Identify which cell holds the provided text, then report its [x, y] central coordinate. 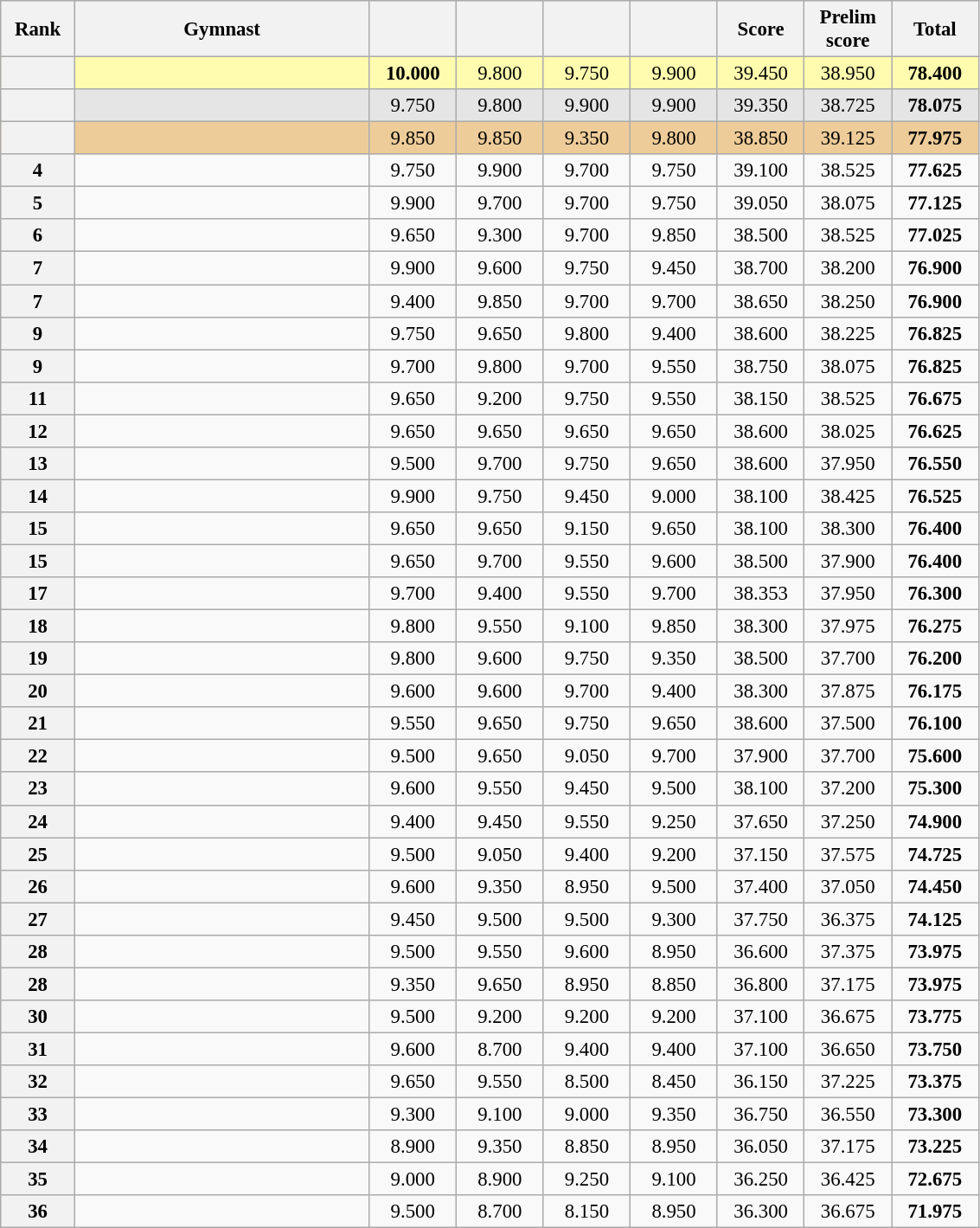
37.500 [848, 723]
37.225 [848, 1082]
38.425 [848, 496]
18 [38, 627]
38.150 [761, 398]
72.675 [934, 1180]
32 [38, 1082]
30 [38, 1017]
8.450 [675, 1082]
38.950 [848, 74]
9.150 [586, 529]
76.625 [934, 431]
13 [38, 464]
17 [38, 594]
36.150 [761, 1082]
39.450 [761, 74]
35 [38, 1180]
10.000 [413, 74]
37.575 [848, 854]
19 [38, 659]
26 [38, 886]
36.750 [761, 1115]
27 [38, 919]
78.400 [934, 74]
36.550 [848, 1115]
37.400 [761, 886]
73.225 [934, 1147]
36.300 [761, 1212]
37.050 [848, 886]
38.225 [848, 333]
24 [38, 821]
39.050 [761, 203]
Total [934, 29]
31 [38, 1049]
76.675 [934, 398]
76.200 [934, 659]
76.275 [934, 627]
38.725 [848, 106]
20 [38, 691]
78.075 [934, 106]
23 [38, 789]
8.150 [586, 1212]
36.600 [761, 952]
34 [38, 1147]
76.100 [934, 723]
36.250 [761, 1180]
8.500 [586, 1082]
73.300 [934, 1115]
Prelim score [848, 29]
36.650 [848, 1049]
37.375 [848, 952]
38.025 [848, 431]
11 [38, 398]
21 [38, 723]
36 [38, 1212]
37.875 [848, 691]
38.650 [761, 301]
38.250 [848, 301]
4 [38, 170]
37.750 [761, 919]
25 [38, 854]
37.200 [848, 789]
73.375 [934, 1082]
38.750 [761, 366]
74.725 [934, 854]
38.353 [761, 594]
37.250 [848, 821]
37.975 [848, 627]
74.900 [934, 821]
77.025 [934, 236]
36.425 [848, 1180]
39.125 [848, 138]
75.600 [934, 756]
76.525 [934, 496]
36.050 [761, 1147]
5 [38, 203]
Gymnast [221, 29]
77.125 [934, 203]
38.700 [761, 268]
36.375 [848, 919]
74.450 [934, 886]
39.100 [761, 170]
38.850 [761, 138]
14 [38, 496]
12 [38, 431]
73.750 [934, 1049]
37.650 [761, 821]
77.625 [934, 170]
77.975 [934, 138]
Rank [38, 29]
38.200 [848, 268]
73.775 [934, 1017]
22 [38, 756]
76.175 [934, 691]
36.800 [761, 984]
76.300 [934, 594]
Score [761, 29]
37.150 [761, 854]
76.550 [934, 464]
39.350 [761, 106]
75.300 [934, 789]
6 [38, 236]
71.975 [934, 1212]
33 [38, 1115]
74.125 [934, 919]
